Capture the cell that displays the provided text and extract its [x, y] central coordinate. 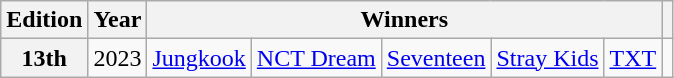
2023 [118, 58]
13th [44, 58]
Seventeen [436, 58]
Edition [44, 20]
TXT [633, 58]
Jungkook [199, 58]
Stray Kids [548, 58]
Winners [404, 20]
Year [118, 20]
NCT Dream [316, 58]
